For the text-containing cell, return its midpoint in [X, Y] coordinate format. 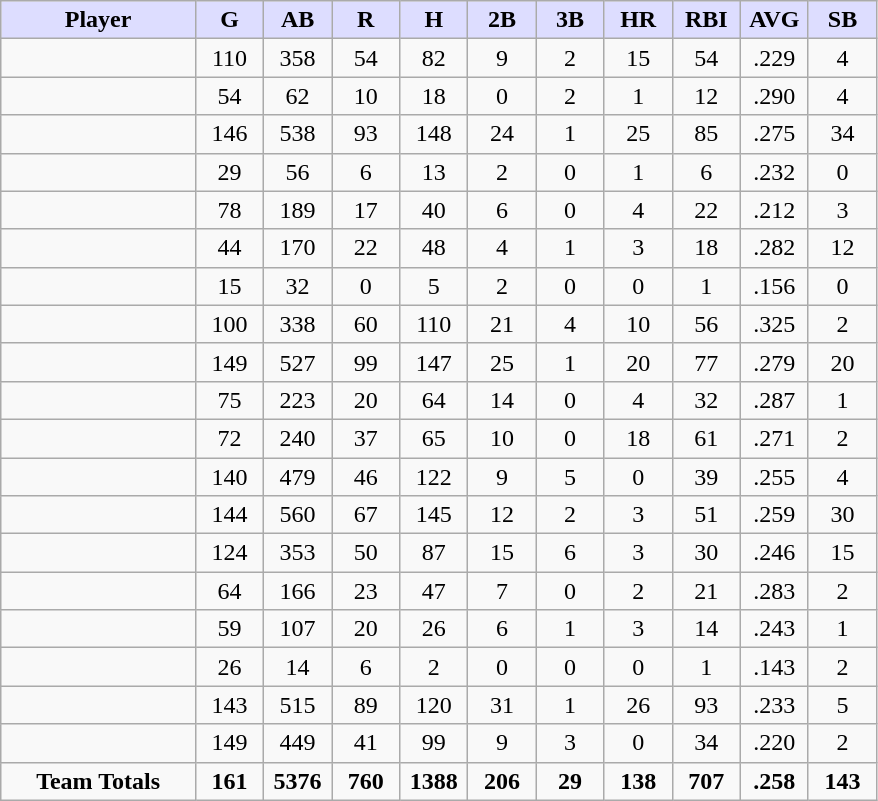
760 [366, 781]
72 [229, 438]
37 [366, 438]
23 [366, 591]
3B [570, 20]
40 [434, 210]
87 [434, 553]
.275 [774, 134]
.156 [774, 286]
R [366, 20]
60 [366, 324]
AB [298, 20]
17 [366, 210]
538 [298, 134]
560 [298, 515]
51 [706, 515]
.271 [774, 438]
.143 [774, 667]
.282 [774, 248]
.212 [774, 210]
48 [434, 248]
61 [706, 438]
138 [638, 781]
89 [366, 705]
7 [502, 591]
.279 [774, 362]
41 [366, 743]
145 [434, 515]
44 [229, 248]
2B [502, 20]
50 [366, 553]
206 [502, 781]
.243 [774, 629]
77 [706, 362]
100 [229, 324]
62 [298, 96]
353 [298, 553]
358 [298, 58]
161 [229, 781]
.233 [774, 705]
147 [434, 362]
240 [298, 438]
120 [434, 705]
.259 [774, 515]
78 [229, 210]
166 [298, 591]
140 [229, 477]
.246 [774, 553]
39 [706, 477]
479 [298, 477]
124 [229, 553]
.325 [774, 324]
707 [706, 781]
31 [502, 705]
144 [229, 515]
122 [434, 477]
170 [298, 248]
24 [502, 134]
Player [98, 20]
82 [434, 58]
67 [366, 515]
.220 [774, 743]
.232 [774, 172]
13 [434, 172]
.290 [774, 96]
.287 [774, 400]
AVG [774, 20]
SB [842, 20]
H [434, 20]
189 [298, 210]
146 [229, 134]
.255 [774, 477]
515 [298, 705]
.258 [774, 781]
338 [298, 324]
65 [434, 438]
.283 [774, 591]
85 [706, 134]
5376 [298, 781]
HR [638, 20]
47 [434, 591]
.229 [774, 58]
1388 [434, 781]
148 [434, 134]
46 [366, 477]
527 [298, 362]
Team Totals [98, 781]
223 [298, 400]
75 [229, 400]
449 [298, 743]
RBI [706, 20]
107 [298, 629]
G [229, 20]
59 [229, 629]
